For the text-containing cell, return its midpoint in [x, y] coordinate format. 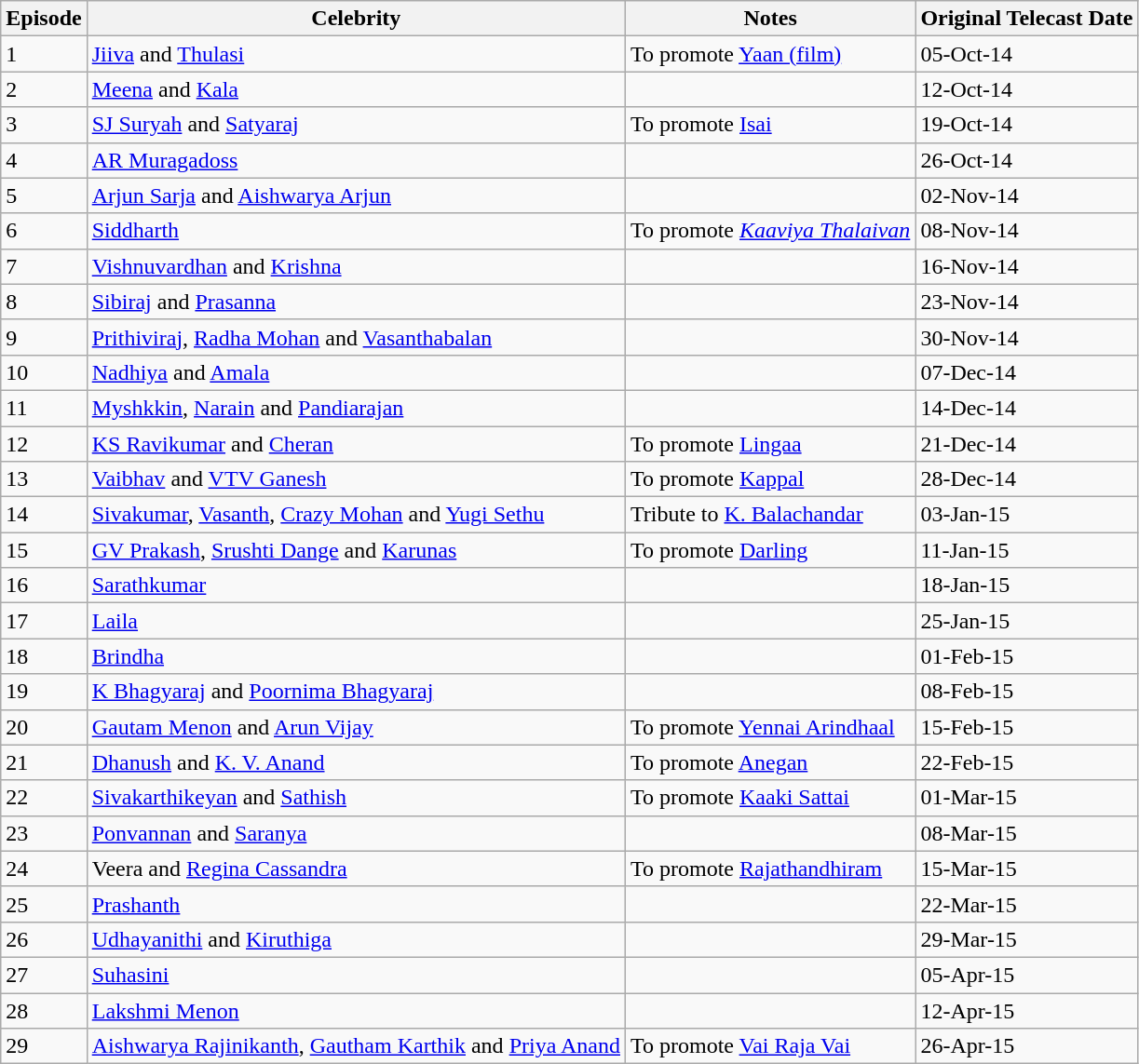
26-Oct-14 [1026, 160]
Prashanth [356, 904]
Sibiraj and Prasanna [356, 302]
To promote Yaan (film) [769, 54]
KS Ravikumar and Cheran [356, 444]
12-Apr-15 [1026, 1010]
Vishnuvardhan and Krishna [356, 266]
27 [44, 975]
05-Apr-15 [1026, 975]
9 [44, 337]
16 [44, 586]
Tribute to K. Balachandar [769, 515]
25 [44, 904]
15 [44, 550]
01-Mar-15 [1026, 798]
22 [44, 798]
Gautam Menon and Arun Vijay [356, 727]
SJ Suryah and Satyaraj [356, 125]
25-Jan-15 [1026, 621]
Ponvannan and Saranya [356, 833]
Nadhiya and Amala [356, 372]
24 [44, 869]
Siddharth [356, 231]
12-Oct-14 [1026, 89]
To promote Darling [769, 550]
Sarathkumar [356, 586]
30-Nov-14 [1026, 337]
Veera and Regina Cassandra [356, 869]
23 [44, 833]
Meena and Kala [356, 89]
Sivakumar, Vasanth, Crazy Mohan and Yugi Sethu [356, 515]
Suhasini [356, 975]
20 [44, 727]
To promote Kappal [769, 479]
Original Telecast Date [1026, 19]
08-Mar-15 [1026, 833]
To promote Anegan [769, 762]
Dhanush and K. V. Anand [356, 762]
21 [44, 762]
1 [44, 54]
AR Muragadoss [356, 160]
8 [44, 302]
18 [44, 656]
GV Prakash, Srushti Dange and Karunas [356, 550]
2 [44, 89]
12 [44, 444]
18-Jan-15 [1026, 586]
3 [44, 125]
29-Mar-15 [1026, 939]
To promote Rajathandhiram [769, 869]
To promote Isai [769, 125]
01-Feb-15 [1026, 656]
6 [44, 231]
15-Mar-15 [1026, 869]
Brindha [356, 656]
05-Oct-14 [1026, 54]
Udhayanithi and Kiruthiga [356, 939]
28-Dec-14 [1026, 479]
Jiiva and Thulasi [356, 54]
4 [44, 160]
22-Mar-15 [1026, 904]
14-Dec-14 [1026, 408]
08-Feb-15 [1026, 692]
10 [44, 372]
K Bhagyaraj and Poornima Bhagyaraj [356, 692]
To promote Vai Raja Vai [769, 1046]
26-Apr-15 [1026, 1046]
To promote Lingaa [769, 444]
02-Nov-14 [1026, 195]
To promote Kaaki Sattai [769, 798]
Vaibhav and VTV Ganesh [356, 479]
Celebrity [356, 19]
07-Dec-14 [1026, 372]
Prithiviraj, Radha Mohan and Vasanthabalan [356, 337]
Sivakarthikeyan and Sathish [356, 798]
29 [44, 1046]
03-Jan-15 [1026, 515]
Notes [769, 19]
Laila [356, 621]
15-Feb-15 [1026, 727]
26 [44, 939]
11 [44, 408]
To promote Yennai Arindhaal [769, 727]
Arjun Sarja and Aishwarya Arjun [356, 195]
19-Oct-14 [1026, 125]
7 [44, 266]
Aishwarya Rajinikanth, Gautham Karthik and Priya Anand [356, 1046]
19 [44, 692]
To promote Kaaviya Thalaivan [769, 231]
21-Dec-14 [1026, 444]
14 [44, 515]
23-Nov-14 [1026, 302]
08-Nov-14 [1026, 231]
22-Feb-15 [1026, 762]
Lakshmi Menon [356, 1010]
Myshkkin, Narain and Pandiarajan [356, 408]
17 [44, 621]
Episode [44, 19]
28 [44, 1010]
13 [44, 479]
5 [44, 195]
11-Jan-15 [1026, 550]
16-Nov-14 [1026, 266]
